From the cell containing the given text, extract its center point as [X, Y] coordinate. 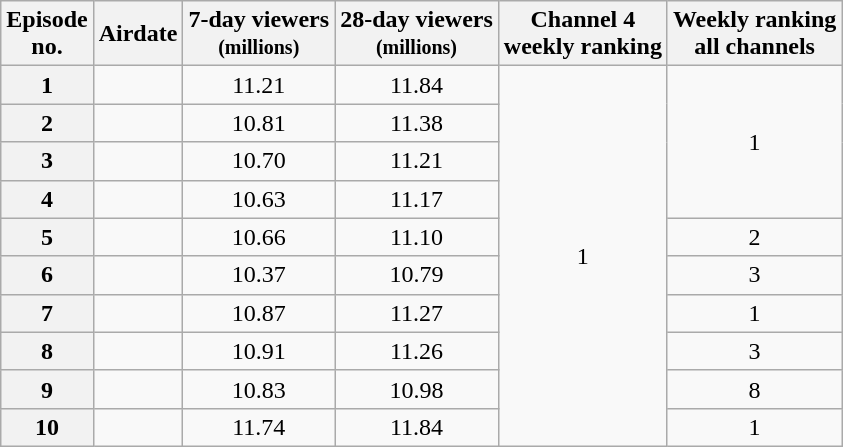
10.37 [259, 275]
Episodeno. [47, 34]
11.27 [417, 313]
28-day viewers(millions) [417, 34]
10.83 [259, 389]
10 [47, 427]
10.87 [259, 313]
7 [47, 313]
11.26 [417, 351]
10.98 [417, 389]
10.63 [259, 199]
10.70 [259, 161]
6 [47, 275]
4 [47, 199]
9 [47, 389]
11.38 [417, 123]
11.17 [417, 199]
Weekly rankingall channels [754, 34]
10.79 [417, 275]
Airdate [138, 34]
10.81 [259, 123]
11.74 [259, 427]
Channel 4weekly ranking [582, 34]
7-day viewers(millions) [259, 34]
11.10 [417, 237]
10.66 [259, 237]
10.91 [259, 351]
5 [47, 237]
